From the cell containing the given text, extract its center point as [X, Y] coordinate. 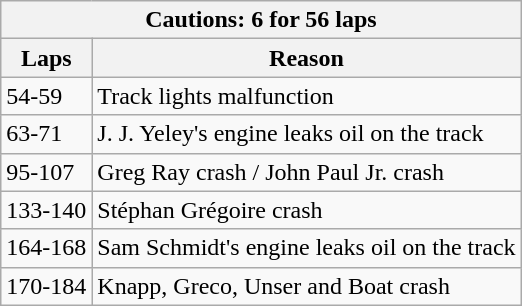
Reason [306, 58]
Greg Ray crash / John Paul Jr. crash [306, 172]
Knapp, Greco, Unser and Boat crash [306, 286]
Sam Schmidt's engine leaks oil on the track [306, 248]
54-59 [46, 96]
170-184 [46, 286]
J. J. Yeley's engine leaks oil on the track [306, 134]
133-140 [46, 210]
Laps [46, 58]
95-107 [46, 172]
63-71 [46, 134]
Track lights malfunction [306, 96]
Cautions: 6 for 56 laps [261, 20]
Stéphan Grégoire crash [306, 210]
164-168 [46, 248]
